Provide the [X, Y] coordinate of the cell's center where the given text is located.  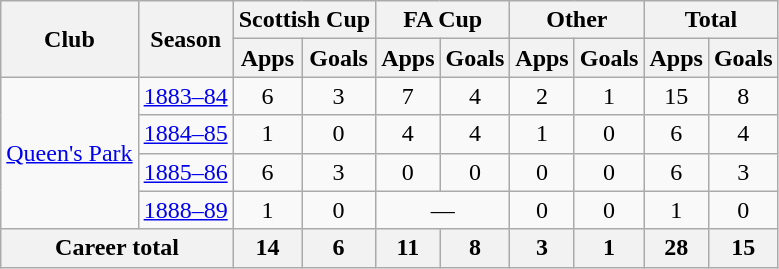
Career total [117, 248]
14 [267, 248]
1883–84 [186, 96]
1884–85 [186, 134]
Club [70, 39]
Other [577, 20]
Queen's Park [70, 153]
Scottish Cup [304, 20]
— [443, 210]
28 [676, 248]
1885–86 [186, 172]
1888–89 [186, 210]
FA Cup [443, 20]
Season [186, 39]
7 [408, 96]
Total [711, 20]
2 [542, 96]
11 [408, 248]
